Capture the cell that displays the provided text and extract its [x, y] central coordinate. 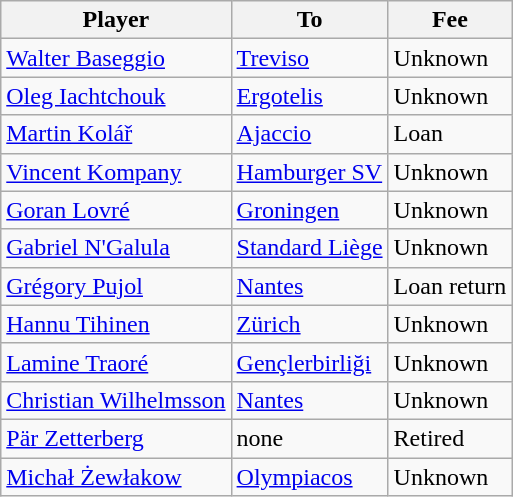
Walter Baseggio [116, 58]
Hannu Tihinen [116, 324]
Ajaccio [310, 134]
none [310, 438]
Standard Liège [310, 248]
Olympiacos [310, 477]
Grégory Pujol [116, 286]
Groningen [310, 210]
Oleg Iachtchouk [116, 96]
Retired [450, 438]
Goran Lovré [116, 210]
Martin Kolář [116, 134]
Gençlerbirliği [310, 362]
Loan return [450, 286]
Fee [450, 20]
Christian Wilhelmsson [116, 400]
Zürich [310, 324]
Gabriel N'Galula [116, 248]
Loan [450, 134]
Player [116, 20]
Lamine Traoré [116, 362]
Michał Żewłakow [116, 477]
Ergotelis [310, 96]
Vincent Kompany [116, 172]
Treviso [310, 58]
Hamburger SV [310, 172]
To [310, 20]
Pär Zetterberg [116, 438]
